Detect which cell encompasses the target text, then output its (x, y) center coordinate. 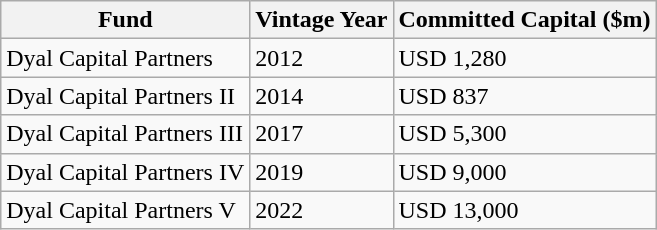
Dyal Capital Partners V (126, 210)
2014 (322, 96)
Dyal Capital Partners III (126, 134)
USD 837 (524, 96)
2012 (322, 58)
Dyal Capital Partners (126, 58)
Fund (126, 20)
USD 5,300 (524, 134)
Dyal Capital Partners IV (126, 172)
USD 1,280 (524, 58)
USD 9,000 (524, 172)
2017 (322, 134)
2022 (322, 210)
Committed Capital ($m) (524, 20)
2019 (322, 172)
Dyal Capital Partners II (126, 96)
USD 13,000 (524, 210)
Vintage Year (322, 20)
